Provide the (X, Y) coordinate of the cell's center where the given text is located.  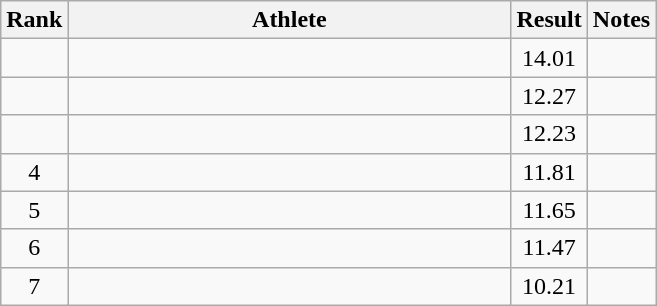
11.81 (549, 172)
4 (34, 172)
Athlete (290, 20)
5 (34, 210)
Result (549, 20)
6 (34, 248)
11.65 (549, 210)
12.27 (549, 96)
14.01 (549, 58)
Notes (621, 20)
12.23 (549, 134)
7 (34, 286)
11.47 (549, 248)
10.21 (549, 286)
Rank (34, 20)
